Locate the cell with the specified text and output its (X, Y) center coordinate. 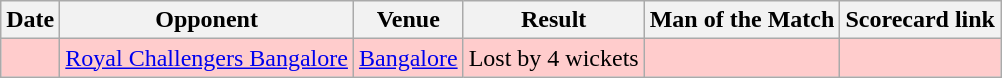
Scorecard link (920, 20)
Opponent (207, 20)
Lost by 4 wickets (554, 58)
Bangalore (408, 58)
Man of the Match (742, 20)
Result (554, 20)
Venue (408, 20)
Date (30, 20)
Royal Challengers Bangalore (207, 58)
